Pinpoint the cell where the given text exists, returning its (X, Y) midpoint coordinate. 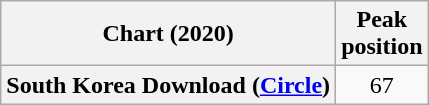
Peakposition (382, 34)
67 (382, 85)
Chart (2020) (168, 34)
South Korea Download (Circle) (168, 85)
